Search for the cell housing the specified text and yield its (X, Y) center coordinate. 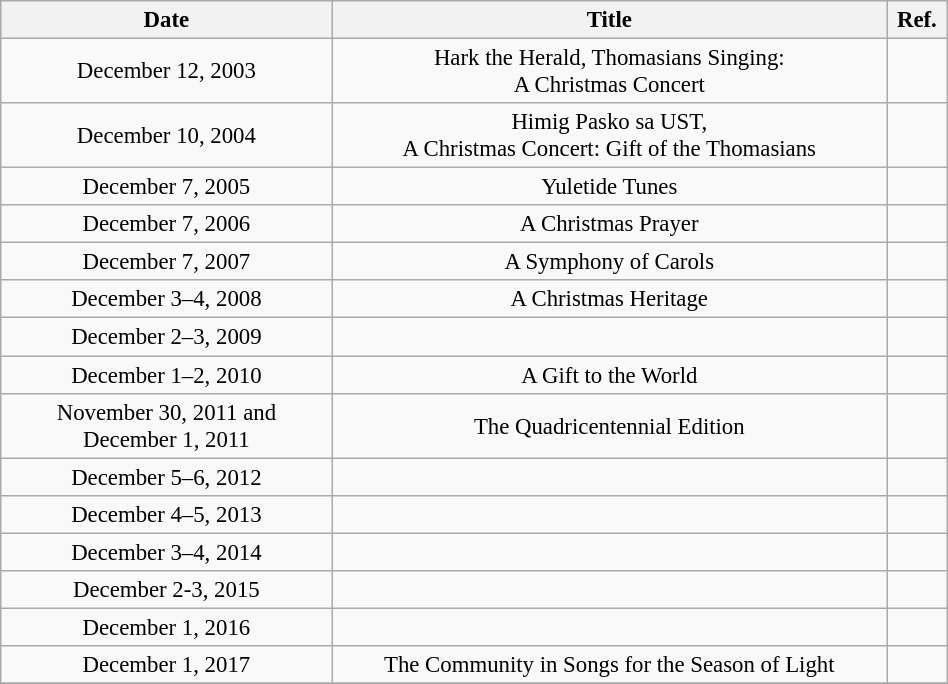
The Community in Songs for the Season of Light (610, 665)
A Christmas Prayer (610, 224)
Yuletide Tunes (610, 187)
December 7, 2005 (166, 187)
December 10, 2004 (166, 136)
A Symphony of Carols (610, 262)
December 3–4, 2008 (166, 299)
December 1–2, 2010 (166, 375)
November 30, 2011 and December 1, 2011 (166, 426)
December 3–4, 2014 (166, 552)
December 1, 2017 (166, 665)
A Gift to the World (610, 375)
Title (610, 20)
December 4–5, 2013 (166, 514)
December 2-3, 2015 (166, 590)
Himig Pasko sa UST, A Christmas Concert: Gift of the Thomasians (610, 136)
December 7, 2006 (166, 224)
December 7, 2007 (166, 262)
Hark the Herald, Thomasians Singing: A Christmas Concert (610, 72)
A Christmas Heritage (610, 299)
The Quadricentennial Edition (610, 426)
Date (166, 20)
December 1, 2016 (166, 627)
December 12, 2003 (166, 72)
December 5–6, 2012 (166, 477)
Ref. (918, 20)
December 2–3, 2009 (166, 337)
